Capture the cell that displays the provided text and extract its (X, Y) central coordinate. 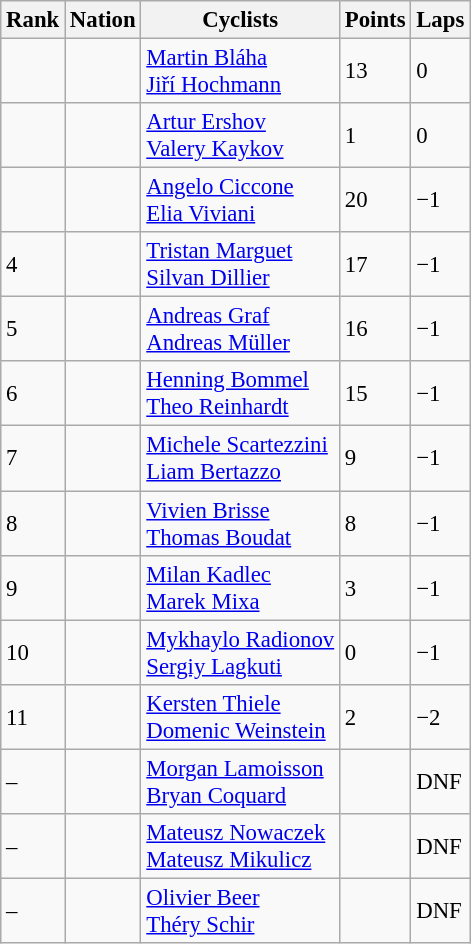
16 (376, 330)
Angelo CicconeElia Viviani (240, 200)
17 (376, 264)
4 (33, 264)
10 (33, 652)
Rank (33, 20)
Henning BommelTheo Reinhardt (240, 394)
Points (376, 20)
Nation (103, 20)
Martin BláhaJiří Hochmann (240, 72)
Milan KadlecMarek Mixa (240, 588)
1 (376, 136)
5 (33, 330)
Kersten ThieleDomenic Weinstein (240, 716)
Mykhaylo RadionovSergiy Lagkuti (240, 652)
Vivien BrisseThomas Boudat (240, 524)
2 (376, 716)
13 (376, 72)
−2 (440, 716)
Andreas GrafAndreas Müller (240, 330)
Tristan MarguetSilvan Dillier (240, 264)
Cyclists (240, 20)
Michele ScartezziniLiam Bertazzo (240, 458)
15 (376, 394)
Artur ErshovValery Kaykov (240, 136)
20 (376, 200)
6 (33, 394)
Olivier BeerThéry Schir (240, 910)
3 (376, 588)
Mateusz NowaczekMateusz Mikulicz (240, 846)
Morgan LamoissonBryan Coquard (240, 782)
7 (33, 458)
Laps (440, 20)
11 (33, 716)
